Extract the (x, y) coordinate from the center of the cell holding the provided text.  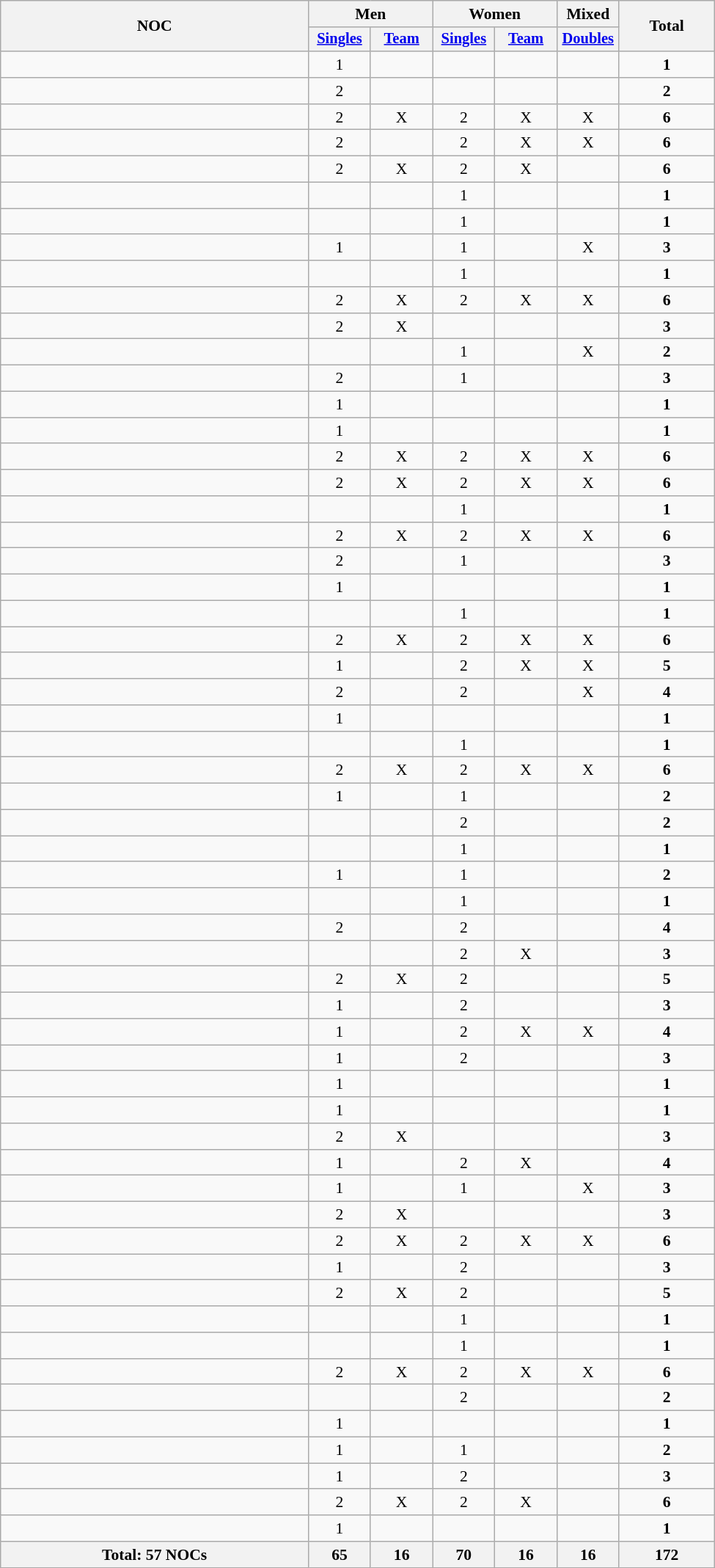
Doubles (588, 40)
Total (667, 26)
65 (340, 1555)
70 (463, 1555)
Women (494, 14)
Men (371, 14)
172 (667, 1555)
Mixed (588, 14)
Total: 57 NOCs (155, 1555)
NOC (155, 26)
